Scan for the cell matching the given text and deliver its [x, y] coordinate at center. 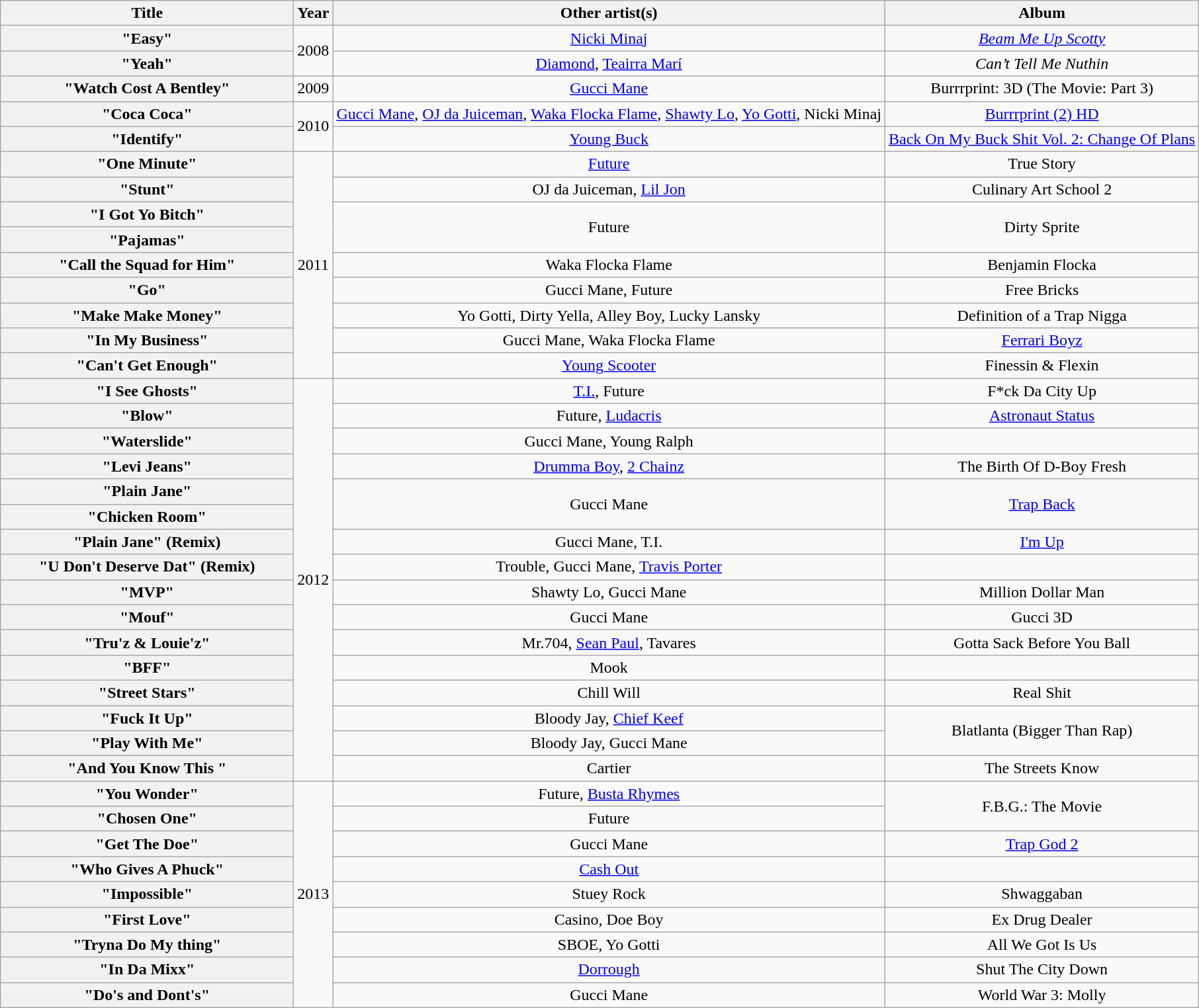
"Who Gives A Phuck" [147, 869]
T.I., Future [609, 391]
Future, Busta Rhymes [609, 794]
"Call the Squad for Him" [147, 265]
"Tryna Do My thing" [147, 945]
Young Scooter [609, 366]
Burrrprint: 3D (The Movie: Part 3) [1042, 89]
2012 [314, 579]
"Street Stars" [147, 693]
All We Got Is Us [1042, 945]
Gucci Mane, Waka Flocka Flame [609, 341]
Mook [609, 667]
Bloody Jay, Chief Keef [609, 718]
"Chosen One" [147, 819]
The Birth Of D-Boy Fresh [1042, 466]
Shwaggaban [1042, 894]
Shut The City Down [1042, 970]
"Chicken Room" [147, 517]
"Fuck It Up" [147, 718]
Dorrough [609, 970]
"Mouf" [147, 617]
Casino, Doe Boy [609, 919]
F.B.G.: The Movie [1042, 806]
Young Buck [609, 139]
Shawty Lo, Gucci Mane [609, 592]
"You Wonder" [147, 794]
The Streets Know [1042, 769]
"Go" [147, 290]
Burrrprint (2) HD [1042, 114]
Gotta Sack Before You Ball [1042, 642]
Dirty Sprite [1042, 227]
Definition of a Trap Nigga [1042, 315]
Trap Back [1042, 504]
Blatlanta (Bigger Than Rap) [1042, 730]
Year [314, 13]
"Coca Coca" [147, 114]
Gucci 3D [1042, 617]
"Waterslide" [147, 441]
"Watch Cost A Bentley" [147, 89]
"In Da Mixx" [147, 970]
Stuey Rock [609, 894]
"Make Make Money" [147, 315]
Trouble, Gucci Mane, Travis Porter [609, 567]
Nicki Minaj [609, 38]
"I See Ghosts" [147, 391]
"First Love" [147, 919]
Gucci Mane, Future [609, 290]
2009 [314, 89]
Benjamin Flocka [1042, 265]
Chill Will [609, 693]
Other artist(s) [609, 13]
Gucci Mane, Young Ralph [609, 441]
"Can't Get Enough" [147, 366]
"BFF" [147, 667]
2011 [314, 265]
"I Got Yo Bitch" [147, 214]
"Tru'z & Louie'z" [147, 642]
"U Don't Deserve Dat" (Remix) [147, 567]
True Story [1042, 164]
Cash Out [609, 869]
Back On My Buck Shit Vol. 2: Change Of Plans [1042, 139]
Diamond, Teairra Marí [609, 63]
Gucci Mane, OJ da Juiceman, Waka Flocka Flame, Shawty Lo, Yo Gotti, Nicki Minaj [609, 114]
Trap God 2 [1042, 844]
2008 [314, 51]
Future, Ludacris [609, 416]
F*ck Da City Up [1042, 391]
"MVP" [147, 592]
"Do's and Dont's" [147, 995]
"Stunt" [147, 189]
"Yeah" [147, 63]
"Blow" [147, 416]
"Get The Doe" [147, 844]
2013 [314, 894]
"Impossible" [147, 894]
Beam Me Up Scotty [1042, 38]
Ferrari Boyz [1042, 341]
"Plain Jane" (Remix) [147, 542]
"Plain Jane" [147, 491]
"Identify" [147, 139]
Can’t Tell Me Nuthin [1042, 63]
Album [1042, 13]
Mr.704, Sean Paul, Tavares [609, 642]
"In My Business" [147, 341]
"Play With Me" [147, 743]
Free Bricks [1042, 290]
Drumma Boy, 2 Chainz [609, 466]
Finessin & Flexin [1042, 366]
"Pajamas" [147, 239]
OJ da Juiceman, Lil Jon [609, 189]
SBOE, Yo Gotti [609, 945]
Astronaut Status [1042, 416]
Real Shit [1042, 693]
World War 3: Molly [1042, 995]
Culinary Art School 2 [1042, 189]
Yo Gotti, Dirty Yella, Alley Boy, Lucky Lansky [609, 315]
Cartier [609, 769]
Waka Flocka Flame [609, 265]
Title [147, 13]
2010 [314, 126]
"Easy" [147, 38]
Million Dollar Man [1042, 592]
"And You Know This " [147, 769]
"One Minute" [147, 164]
I'm Up [1042, 542]
Ex Drug Dealer [1042, 919]
Gucci Mane, T.I. [609, 542]
"Levi Jeans" [147, 466]
Bloody Jay, Gucci Mane [609, 743]
